From the cell containing the given text, extract its center point as (X, Y) coordinate. 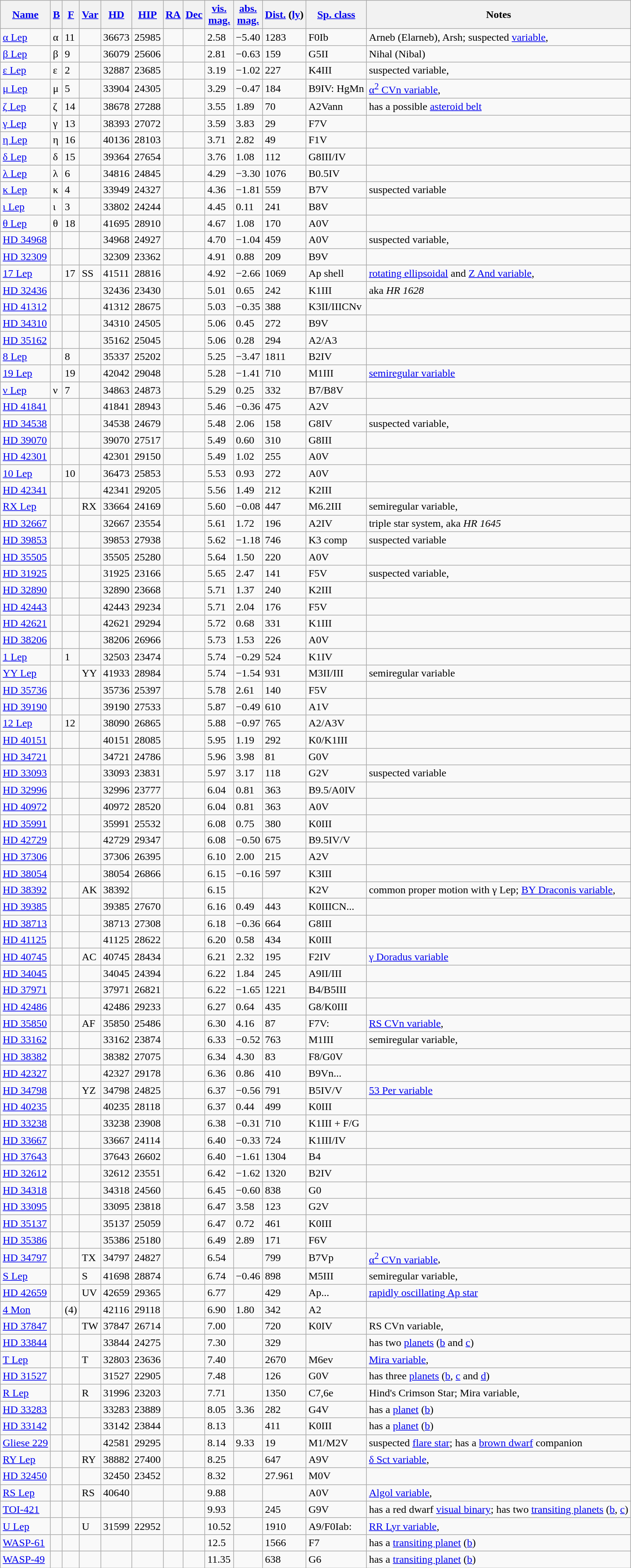
1.19 (248, 740)
7.00 (219, 1326)
γ Doradus variable (499, 957)
5.78 (219, 690)
2.82 (248, 140)
24560 (147, 1190)
1304 (284, 1156)
25486 (147, 1023)
Sp. class (336, 15)
K2V (336, 890)
HD 41312 (25, 307)
κ (56, 190)
HD 31925 (25, 573)
15 (71, 157)
0.25 (248, 390)
ν (56, 390)
HD 33667 (25, 1140)
5.25 (219, 356)
42443 (117, 606)
140 (284, 690)
4 Mon (25, 1310)
7.30 (219, 1343)
170 (284, 223)
B4 (336, 1156)
ε Lep (25, 70)
24394 (147, 973)
HD 41125 (25, 940)
5.48 (219, 423)
675 (284, 840)
5.28 (219, 374)
10 (71, 473)
39364 (117, 157)
B0.5IV (336, 173)
HD 34721 (25, 757)
33844 (117, 1343)
28520 (147, 807)
HD 34318 (25, 1190)
434 (284, 940)
4.29 (219, 173)
6.18 (219, 923)
rotating ellipsoidal and Z And variable, (499, 273)
HD 32996 (25, 790)
HD 37306 (25, 856)
34310 (117, 323)
B5IV/V (336, 1090)
4 (71, 190)
6.77 (219, 1293)
triple star system, aka HR 1645 (499, 523)
34318 (117, 1190)
HD 35386 (25, 1240)
−0.31 (248, 1123)
292 (284, 740)
K4III (336, 70)
5.29 (219, 390)
−1.02 (248, 70)
B9IV: HgMn (336, 88)
24927 (147, 240)
HD 38392 (25, 890)
M6.2III (336, 507)
−1.04 (248, 240)
U Lep (25, 1526)
24825 (147, 1090)
17 Lep (25, 273)
B (56, 15)
8.32 (219, 1476)
ζ Lep (25, 107)
HD 35505 (25, 557)
HD 35736 (25, 690)
aka HR 1628 (499, 290)
6.33 (219, 1040)
159 (284, 54)
255 (284, 457)
B9Vn... (336, 1073)
F7 (336, 1543)
22952 (147, 1526)
B9.5IV/V (336, 840)
33904 (117, 88)
−3.47 (248, 356)
0.45 (248, 323)
1076 (284, 173)
2 (71, 70)
4.45 (219, 207)
has a red dwarf visual binary; has two transiting planets (b, c) (499, 1509)
−0.16 (248, 873)
18 (71, 223)
40235 (117, 1106)
A9V (336, 1459)
23818 (147, 1207)
HD 33093 (25, 773)
1.02 (248, 457)
28910 (147, 223)
AF (90, 1023)
70 (284, 107)
K1IV (336, 657)
32612 (117, 1173)
32803 (117, 1360)
799 (284, 1258)
1.49 (248, 490)
3.36 (248, 1409)
5.56 (219, 490)
3.83 (248, 123)
331 (284, 623)
Ap shell (336, 273)
13 (71, 123)
Arneb (Elarneb), Arsh; suspected variable, (499, 37)
HD 40151 (25, 740)
HD 42659 (25, 1293)
2.58 (219, 37)
G6 (336, 1559)
K1III + F/G (336, 1123)
2670 (284, 1360)
29234 (147, 606)
Gliese 229 (25, 1443)
720 (284, 1326)
HD 40972 (25, 807)
HD 32436 (25, 290)
332 (284, 390)
HD 38713 (25, 923)
HD 42729 (25, 840)
28943 (147, 407)
1566 (284, 1543)
38882 (117, 1459)
746 (284, 540)
8 Lep (25, 356)
765 (284, 723)
4.36 (219, 190)
32890 (117, 590)
5.96 (219, 757)
Ap... (336, 1293)
ι (56, 207)
3.17 (248, 773)
HD 39385 (25, 907)
27072 (147, 123)
42327 (117, 1073)
429 (284, 1293)
25397 (147, 690)
31527 (117, 1376)
29233 (147, 1007)
40972 (117, 807)
647 (284, 1459)
184 (284, 88)
has three planets (b, c and d) (499, 1376)
28622 (147, 940)
32996 (117, 790)
TOI-421 (25, 1509)
HD 33162 (25, 1040)
28118 (147, 1106)
suspected flare star; has a brown dwarf companion (499, 1443)
HD 34310 (25, 323)
−0.50 (248, 840)
5.95 (219, 740)
26865 (147, 723)
14 (71, 107)
6.20 (219, 940)
27938 (147, 540)
39853 (117, 540)
λ (56, 173)
B7V (336, 190)
27400 (147, 1459)
HD 42621 (25, 623)
39385 (117, 907)
A1V (336, 707)
34045 (117, 973)
2.00 (248, 856)
−0.63 (248, 54)
RR Lyr variable, (499, 1526)
24827 (147, 1258)
29347 (147, 840)
40136 (117, 140)
8.05 (219, 1409)
5.62 (219, 540)
26602 (147, 1156)
M3II/III (336, 673)
F0Ib (336, 37)
41698 (117, 1276)
12 Lep (25, 723)
RS Lep (25, 1493)
4.16 (248, 1023)
28675 (147, 307)
5.87 (219, 707)
33142 (117, 1426)
41933 (117, 673)
112 (284, 157)
G5II (336, 54)
23777 (147, 790)
K0/K1III (336, 740)
22905 (147, 1376)
(4) (71, 1310)
32503 (117, 657)
38382 (117, 1057)
435 (284, 1007)
TX (90, 1258)
HD 34798 (25, 1090)
0.49 (248, 907)
5 (71, 88)
6 (71, 173)
1320 (284, 1173)
23551 (147, 1173)
29048 (147, 374)
141 (284, 573)
32667 (117, 523)
38713 (117, 923)
5.61 (219, 523)
2.61 (248, 690)
9.88 (219, 1493)
0.72 (248, 1223)
HD 41841 (25, 407)
6.42 (219, 1173)
μ (56, 88)
1.53 (248, 640)
33802 (117, 207)
δ (56, 157)
G4V (336, 1409)
4.70 (219, 240)
HIP (147, 15)
5.60 (219, 507)
171 (284, 1240)
23452 (147, 1476)
26821 (147, 990)
6.90 (219, 1310)
41841 (117, 407)
γ (56, 123)
411 (284, 1426)
24305 (147, 88)
34863 (117, 390)
3.59 (219, 123)
724 (284, 1140)
1811 (284, 356)
YY Lep (25, 673)
η (56, 140)
HD 32450 (25, 1476)
39070 (117, 440)
5.65 (219, 573)
33162 (117, 1040)
HD 34045 (25, 973)
T (90, 1360)
K0IV (336, 1326)
HD 33844 (25, 1343)
27.961 (284, 1476)
HD 32612 (25, 1173)
31599 (117, 1526)
Var (90, 15)
195 (284, 957)
215 (284, 856)
220 (284, 557)
37306 (117, 856)
AC (90, 957)
41125 (117, 940)
2.89 (248, 1240)
HD 35162 (25, 340)
ζ (56, 107)
10.52 (219, 1526)
Name (25, 15)
6.45 (219, 1190)
−1.61 (248, 1156)
25853 (147, 473)
2.47 (248, 573)
−0.52 (248, 1040)
F2IV (336, 957)
α (56, 37)
597 (284, 873)
F7V (336, 123)
−3.30 (248, 173)
226 (284, 640)
HD 42301 (25, 457)
27308 (147, 923)
A2/A3 (336, 340)
23685 (147, 70)
23668 (147, 590)
A2 (336, 1310)
−0.35 (248, 307)
F6V (336, 1240)
33093 (117, 773)
11 (71, 37)
M5III (336, 1276)
S Lep (25, 1276)
559 (284, 190)
26395 (147, 856)
1910 (284, 1526)
K3III (336, 873)
24679 (147, 423)
M6ev (336, 1360)
25606 (147, 54)
8.14 (219, 1443)
0.11 (248, 207)
9.33 (248, 1443)
−2.66 (248, 273)
−1.41 (248, 374)
HD 31527 (25, 1376)
3.29 (219, 88)
0.68 (248, 623)
5.88 (219, 723)
−1.81 (248, 190)
17 (71, 273)
23831 (147, 773)
24327 (147, 190)
34816 (117, 173)
23554 (147, 523)
K1III/IV (336, 1140)
SS (90, 273)
Dec (194, 15)
1.72 (248, 523)
1.89 (248, 107)
23636 (147, 1360)
3.76 (219, 157)
83 (284, 1057)
791 (284, 1090)
40745 (117, 957)
1.84 (248, 973)
28085 (147, 740)
B7/B8V (336, 390)
θ (56, 223)
M1/M2V (336, 1443)
5.03 (219, 307)
5.01 (219, 290)
28816 (147, 273)
29150 (147, 457)
2.81 (219, 54)
Hind's Crimson Star; Mira variable, (499, 1393)
41312 (117, 307)
23874 (147, 1040)
25280 (147, 557)
3.58 (248, 1207)
HD 38054 (25, 873)
HD 33238 (25, 1123)
HD (117, 15)
F8/G0V (336, 1057)
9.93 (219, 1509)
Notes (499, 15)
HD 39070 (25, 440)
HD 37643 (25, 1156)
294 (284, 340)
212 (284, 490)
3.19 (219, 70)
447 (284, 507)
28434 (147, 957)
7.71 (219, 1393)
RX (90, 507)
UV (90, 1293)
38206 (117, 640)
475 (284, 407)
32450 (117, 1476)
2.04 (248, 606)
1283 (284, 37)
42581 (117, 1443)
−0.49 (248, 707)
A9/F0Iab: (336, 1526)
6.74 (219, 1276)
29178 (147, 1073)
35850 (117, 1023)
HD 42486 (25, 1007)
23166 (147, 573)
G9V (336, 1509)
36473 (117, 473)
31996 (117, 1393)
8.25 (219, 1459)
η Lep (25, 140)
3 (71, 207)
388 (284, 307)
0.88 (248, 257)
−0.29 (248, 657)
29295 (147, 1443)
HD 34797 (25, 1258)
35137 (117, 1223)
2.32 (248, 957)
664 (284, 923)
β Lep (25, 54)
5.72 (219, 623)
9 (71, 54)
1069 (284, 273)
HD 32667 (25, 523)
HD 42327 (25, 1073)
5.53 (219, 473)
RA (173, 15)
176 (284, 606)
F1V (336, 140)
3.98 (248, 757)
Algol variable, (499, 1493)
4.30 (248, 1057)
342 (284, 1310)
λ Lep (25, 173)
−1.54 (248, 673)
33664 (117, 507)
34798 (117, 1090)
B9.5/A0IV (336, 790)
27533 (147, 707)
53 Per variable (499, 1090)
−1.18 (248, 540)
rapidly oscillating Ap star (499, 1293)
242 (284, 290)
Mira variable, (499, 1360)
33949 (117, 190)
123 (284, 1207)
25059 (147, 1223)
7.40 (219, 1360)
410 (284, 1073)
1.50 (248, 557)
35386 (117, 1240)
23362 (147, 257)
A2IV (336, 523)
42621 (117, 623)
10 Lep (25, 473)
B8V (336, 207)
27654 (147, 157)
39190 (117, 707)
6.36 (219, 1073)
87 (284, 1023)
19 Lep (25, 374)
YY (90, 673)
β (56, 54)
TW (90, 1326)
33095 (117, 1207)
2.06 (248, 423)
G8IV (336, 423)
6.21 (219, 957)
WASP-61 (25, 1543)
4.67 (219, 223)
33667 (117, 1140)
24114 (147, 1140)
24786 (147, 757)
499 (284, 1106)
38678 (117, 107)
34721 (117, 757)
6.34 (219, 1057)
27075 (147, 1057)
G0 (336, 1190)
1.37 (248, 590)
8 (71, 356)
25045 (147, 340)
A2/A3V (336, 723)
C7,6e (336, 1393)
1350 (284, 1393)
763 (284, 1040)
−0.47 (248, 88)
RX Lep (25, 507)
U (90, 1526)
28874 (147, 1276)
24845 (147, 173)
δ Lep (25, 157)
23430 (147, 290)
RY (90, 1459)
158 (284, 423)
HD 34538 (25, 423)
F (71, 15)
23474 (147, 657)
HD 39190 (25, 707)
81 (284, 757)
27517 (147, 440)
35736 (117, 690)
δ Sct variable, (499, 1459)
0.64 (248, 1007)
HD 42443 (25, 606)
36079 (117, 54)
HD 40235 (25, 1106)
26866 (147, 873)
38054 (117, 873)
−0.33 (248, 1140)
23203 (147, 1393)
24244 (147, 207)
6.16 (219, 907)
29118 (147, 1310)
610 (284, 707)
443 (284, 907)
26714 (147, 1326)
24873 (147, 390)
7 (71, 390)
27288 (147, 107)
6.38 (219, 1123)
3.55 (219, 107)
7.48 (219, 1376)
HD 35991 (25, 823)
HD 33283 (25, 1409)
24169 (147, 507)
ν Lep (25, 390)
35505 (117, 557)
A2Vann (336, 107)
40151 (117, 740)
Nihal (Nibal) (499, 54)
23844 (147, 1426)
36673 (117, 37)
28984 (147, 673)
16 (71, 140)
HD 32309 (25, 257)
29365 (147, 1293)
34797 (117, 1258)
1.80 (248, 1310)
24275 (147, 1343)
25180 (147, 1240)
6.49 (219, 1240)
6.54 (219, 1258)
HD 37971 (25, 990)
33283 (117, 1409)
μ Lep (25, 88)
HD 40745 (25, 957)
37971 (117, 990)
838 (284, 1190)
R (90, 1393)
34538 (117, 423)
γ Lep (25, 123)
29294 (147, 623)
B7Vp (336, 1258)
35337 (117, 356)
R Lep (25, 1393)
AK (90, 890)
5.97 (219, 773)
42729 (117, 840)
G8III/IV (336, 157)
126 (284, 1376)
HD 37847 (25, 1326)
WASP-49 (25, 1559)
HD 35850 (25, 1023)
25985 (147, 37)
524 (284, 657)
G8/K0III (336, 1007)
0.93 (248, 473)
41695 (117, 223)
α Lep (25, 37)
RS (90, 1493)
ι Lep (25, 207)
HD 35137 (25, 1223)
31925 (117, 573)
vis.mag. (219, 15)
K3II/IIICNv (336, 307)
329 (284, 1343)
−5.40 (248, 37)
−1.62 (248, 1173)
HD 42341 (25, 490)
1221 (284, 990)
37847 (117, 1326)
K3 comp (336, 540)
35162 (117, 340)
T Lep (25, 1360)
42659 (117, 1293)
32436 (117, 290)
196 (284, 523)
42341 (117, 490)
S (90, 1276)
40640 (117, 1493)
27670 (147, 907)
282 (284, 1409)
5.64 (219, 557)
23889 (147, 1409)
26966 (147, 640)
−0.56 (248, 1090)
A9II/III (336, 973)
24505 (147, 323)
M0V (336, 1476)
HD 33142 (25, 1426)
HD 34968 (25, 240)
−1.65 (248, 990)
35991 (117, 823)
32309 (117, 257)
240 (284, 590)
−0.60 (248, 1190)
38392 (117, 890)
4.92 (219, 273)
B4/B5III (336, 990)
42042 (117, 374)
38393 (117, 123)
11.35 (219, 1559)
κ Lep (25, 190)
HD 32890 (25, 590)
42301 (117, 457)
RY Lep (25, 1459)
310 (284, 440)
HD 38206 (25, 640)
0.44 (248, 1106)
638 (284, 1559)
ε (56, 70)
HD 39853 (25, 540)
25532 (147, 823)
459 (284, 240)
12 (71, 723)
28103 (147, 140)
1 (71, 657)
−0.46 (248, 1276)
Dist. (ly) (284, 15)
6.30 (219, 1023)
23908 (147, 1123)
209 (284, 257)
0.75 (248, 823)
25202 (147, 356)
118 (284, 773)
32887 (117, 70)
29205 (147, 490)
1 Lep (25, 657)
4.91 (219, 257)
38090 (117, 723)
3.71 (219, 140)
0.58 (248, 940)
49 (284, 140)
F7V: (336, 1023)
HD 33095 (25, 1207)
241 (284, 207)
41511 (117, 273)
θ Lep (25, 223)
8.13 (219, 1426)
6.10 (219, 856)
461 (284, 1223)
5.46 (219, 407)
abs.mag. (248, 15)
931 (284, 673)
227 (284, 70)
5.73 (219, 640)
12.5 (219, 1543)
29 (284, 123)
0.60 (248, 440)
42486 (117, 1007)
common proper motion with γ Lep; BY Draconis variable, (499, 890)
0.65 (248, 290)
K0IIICN... (336, 907)
37643 (117, 1156)
33238 (117, 1123)
6.27 (219, 1007)
has two planets (b and c) (499, 1343)
−0.97 (248, 723)
0.86 (248, 1073)
380 (284, 823)
898 (284, 1276)
0.28 (248, 340)
YZ (90, 1090)
HD 38382 (25, 1057)
42116 (117, 1310)
−0.08 (248, 507)
34968 (117, 240)
has a possible asteroid belt (499, 107)
